Scan for the cell matching the given text and deliver its [X, Y] coordinate at center. 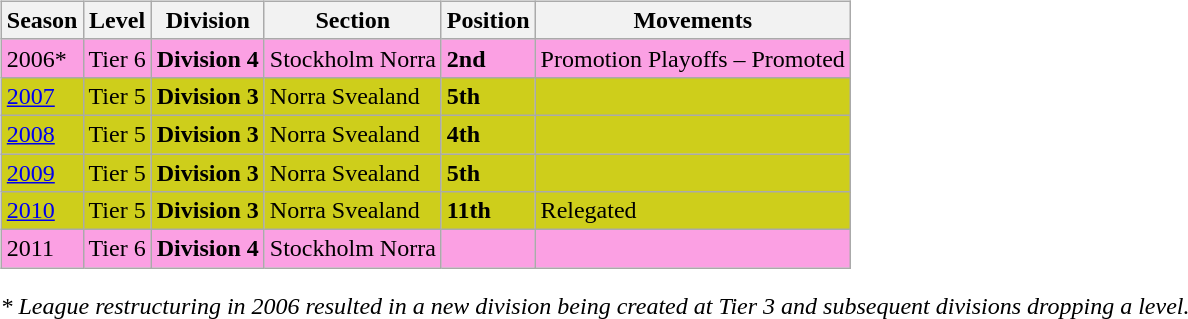
Promotion Playoffs – Promoted [692, 58]
4th [488, 134]
Movements [692, 20]
2006* [42, 58]
Relegated [692, 211]
Level [117, 20]
2008 [42, 134]
2011 [42, 249]
2009 [42, 173]
Position [488, 20]
11th [488, 211]
Section [352, 20]
Season [42, 20]
2010 [42, 211]
2nd [488, 58]
2007 [42, 96]
Division [208, 20]
